From the cell containing the given text, extract its center point as [x, y] coordinate. 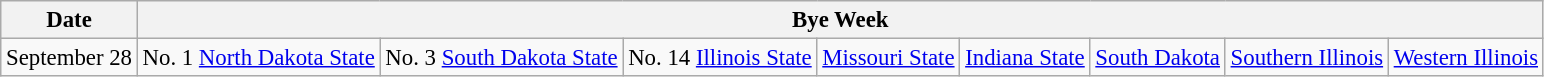
No. 14 Illinois State [720, 58]
Bye Week [840, 20]
Southern Illinois [1306, 58]
Date [69, 20]
Indiana State [1025, 58]
September 28 [69, 58]
South Dakota [1158, 58]
Missouri State [888, 58]
No. 3 South Dakota State [502, 58]
Western Illinois [1466, 58]
No. 1 North Dakota State [258, 58]
